Determine the [x, y] coordinate at the center of the cell enclosing the given text.  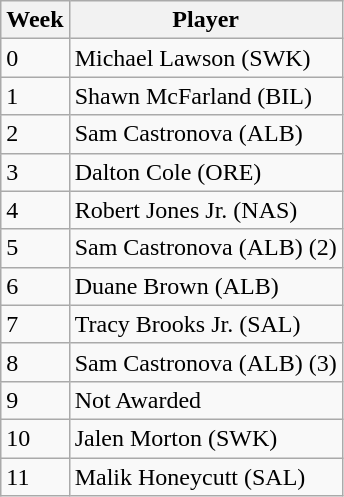
Player [206, 20]
1 [35, 96]
Robert Jones Jr. (NAS) [206, 210]
Dalton Cole (ORE) [206, 172]
Malik Honeycutt (SAL) [206, 477]
Tracy Brooks Jr. (SAL) [206, 324]
Sam Castronova (ALB) (3) [206, 362]
2 [35, 134]
Not Awarded [206, 400]
Jalen Morton (SWK) [206, 438]
Sam Castronova (ALB) [206, 134]
10 [35, 438]
8 [35, 362]
Week [35, 20]
0 [35, 58]
6 [35, 286]
Duane Brown (ALB) [206, 286]
3 [35, 172]
7 [35, 324]
Shawn McFarland (BIL) [206, 96]
Michael Lawson (SWK) [206, 58]
5 [35, 248]
Sam Castronova (ALB) (2) [206, 248]
4 [35, 210]
11 [35, 477]
9 [35, 400]
